Pinpoint the cell where the given text exists, returning its [x, y] midpoint coordinate. 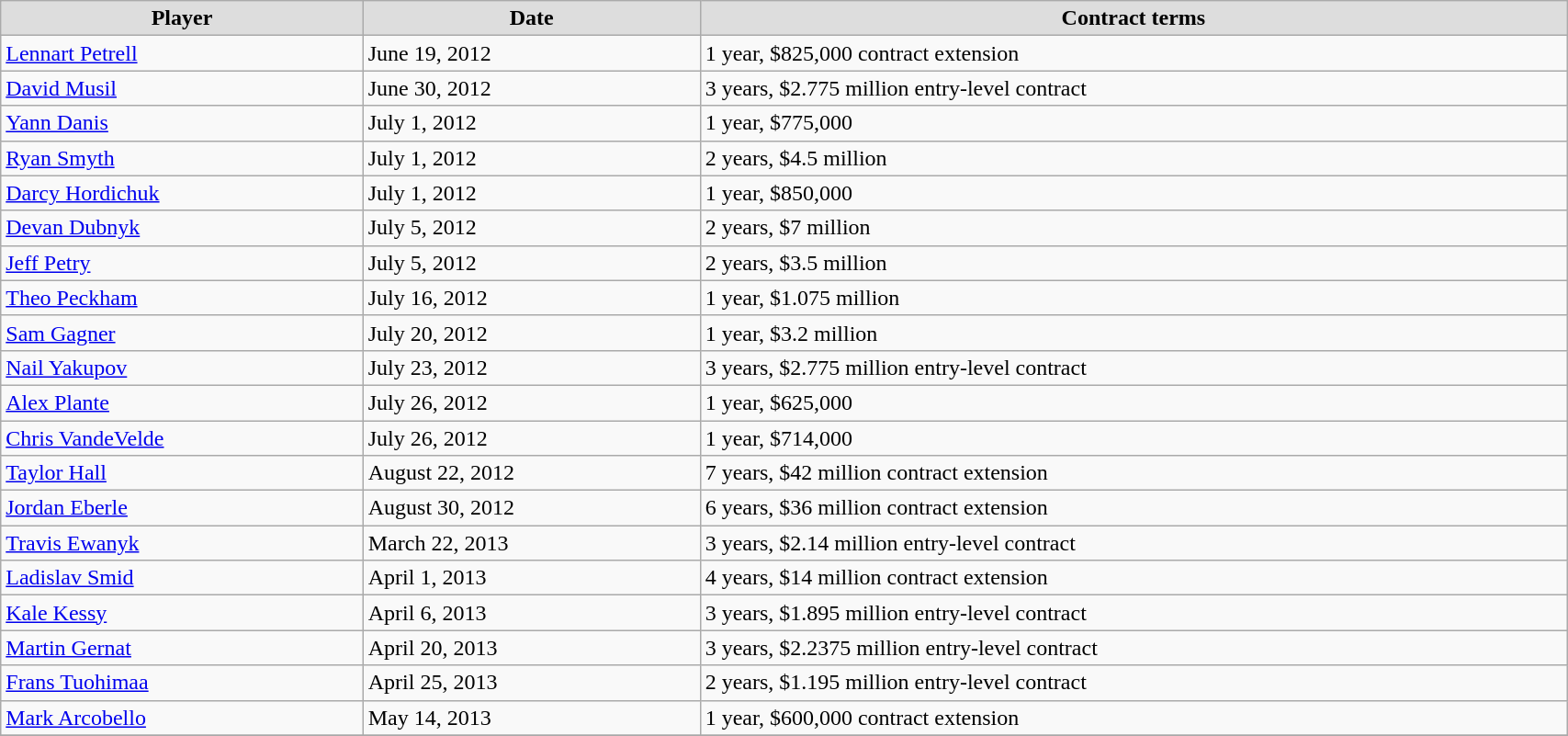
Alex Plante [182, 402]
Taylor Hall [182, 473]
Sam Gagner [182, 333]
April 20, 2013 [531, 648]
Theo Peckham [182, 298]
April 25, 2013 [531, 683]
3 years, $1.895 million entry-level contract [1134, 613]
Kale Kessy [182, 613]
July 20, 2012 [531, 333]
Devan Dubnyk [182, 228]
1 year, $625,000 [1134, 402]
Travis Ewanyk [182, 543]
Frans Tuohimaa [182, 683]
Player [182, 18]
Nail Yakupov [182, 368]
6 years, $36 million contract extension [1134, 508]
2 years, $1.195 million entry-level contract [1134, 683]
July 23, 2012 [531, 368]
Jordan Eberle [182, 508]
April 1, 2013 [531, 578]
June 19, 2012 [531, 53]
Chris VandeVelde [182, 438]
1 year, $714,000 [1134, 438]
7 years, $42 million contract extension [1134, 473]
July 16, 2012 [531, 298]
Darcy Hordichuk [182, 193]
1 year, $775,000 [1134, 123]
2 years, $4.5 million [1134, 158]
Mark Arcobello [182, 718]
June 30, 2012 [531, 88]
3 years, $2.14 million entry-level contract [1134, 543]
2 years, $3.5 million [1134, 263]
3 years, $2.2375 million entry-level contract [1134, 648]
April 6, 2013 [531, 613]
2 years, $7 million [1134, 228]
Date [531, 18]
1 year, $3.2 million [1134, 333]
Yann Danis [182, 123]
1 year, $850,000 [1134, 193]
Lennart Petrell [182, 53]
David Musil [182, 88]
Ladislav Smid [182, 578]
May 14, 2013 [531, 718]
August 22, 2012 [531, 473]
March 22, 2013 [531, 543]
Martin Gernat [182, 648]
Jeff Petry [182, 263]
1 year, $600,000 contract extension [1134, 718]
4 years, $14 million contract extension [1134, 578]
Contract terms [1134, 18]
1 year, $825,000 contract extension [1134, 53]
1 year, $1.075 million [1134, 298]
August 30, 2012 [531, 508]
Ryan Smyth [182, 158]
